Capture the cell that displays the provided text and extract its [X, Y] central coordinate. 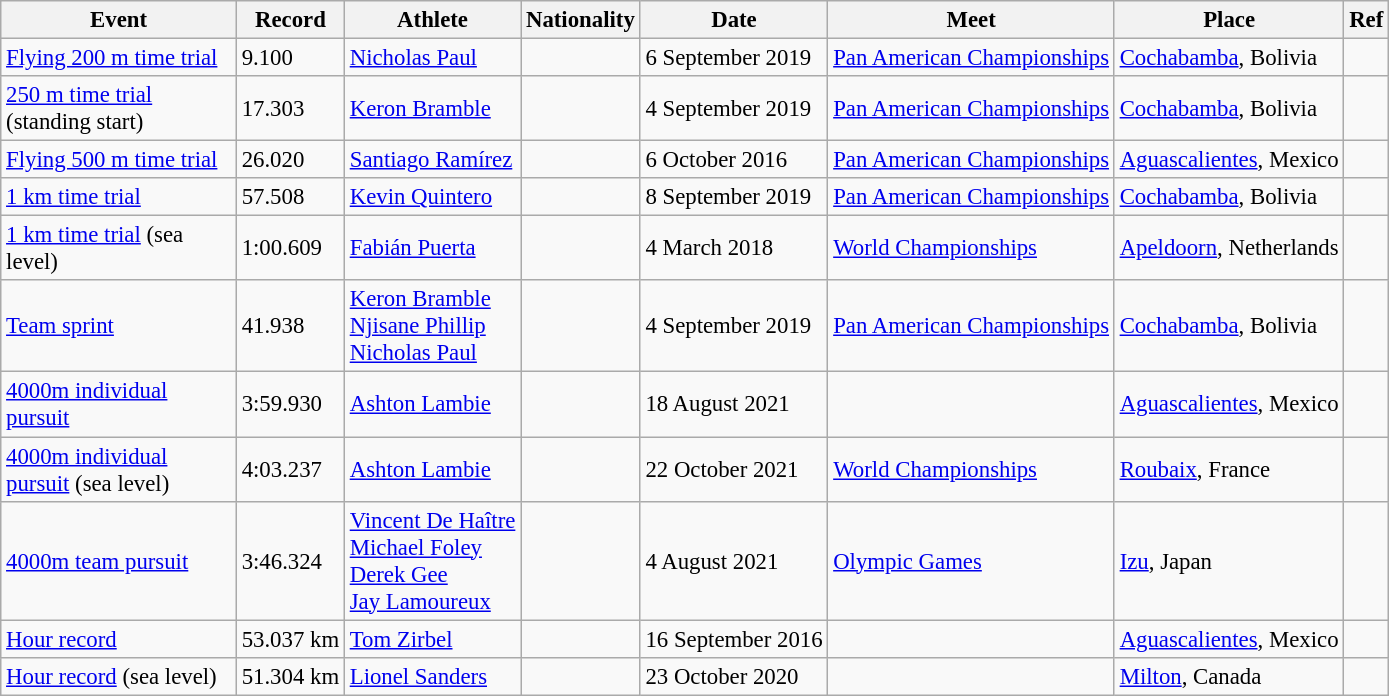
250 m time trial (standing start) [119, 108]
3:59.930 [290, 404]
Keron Bramble [432, 108]
4000m team pursuit [119, 560]
Lionel Sanders [432, 676]
Meet [971, 20]
4000m individual pursuit [119, 404]
23 October 2020 [734, 676]
17.303 [290, 108]
Santiago Ramírez [432, 160]
51.304 km [290, 676]
Tom Zirbel [432, 639]
Flying 200 m time trial [119, 58]
9.100 [290, 58]
Kevin Quintero [432, 197]
Team sprint [119, 326]
41.938 [290, 326]
4:03.237 [290, 470]
1 km time trial (sea level) [119, 248]
1:00.609 [290, 248]
57.508 [290, 197]
26.020 [290, 160]
Nicholas Paul [432, 58]
Keron BrambleNjisane PhillipNicholas Paul [432, 326]
Event [119, 20]
Nationality [580, 20]
6 September 2019 [734, 58]
Flying 500 m time trial [119, 160]
Date [734, 20]
Record [290, 20]
1 km time trial [119, 197]
22 October 2021 [734, 470]
Milton, Canada [1229, 676]
Place [1229, 20]
16 September 2016 [734, 639]
4 March 2018 [734, 248]
Izu, Japan [1229, 560]
Ref [1366, 20]
Hour record [119, 639]
4 August 2021 [734, 560]
Fabián Puerta [432, 248]
Roubaix, France [1229, 470]
Vincent De HaîtreMichael FoleyDerek GeeJay Lamoureux [432, 560]
Olympic Games [971, 560]
Apeldoorn, Netherlands [1229, 248]
8 September 2019 [734, 197]
4000m individual pursuit (sea level) [119, 470]
3:46.324 [290, 560]
Hour record (sea level) [119, 676]
Athlete [432, 20]
53.037 km [290, 639]
6 October 2016 [734, 160]
18 August 2021 [734, 404]
